From the cell containing the given text, extract its center point as [x, y] coordinate. 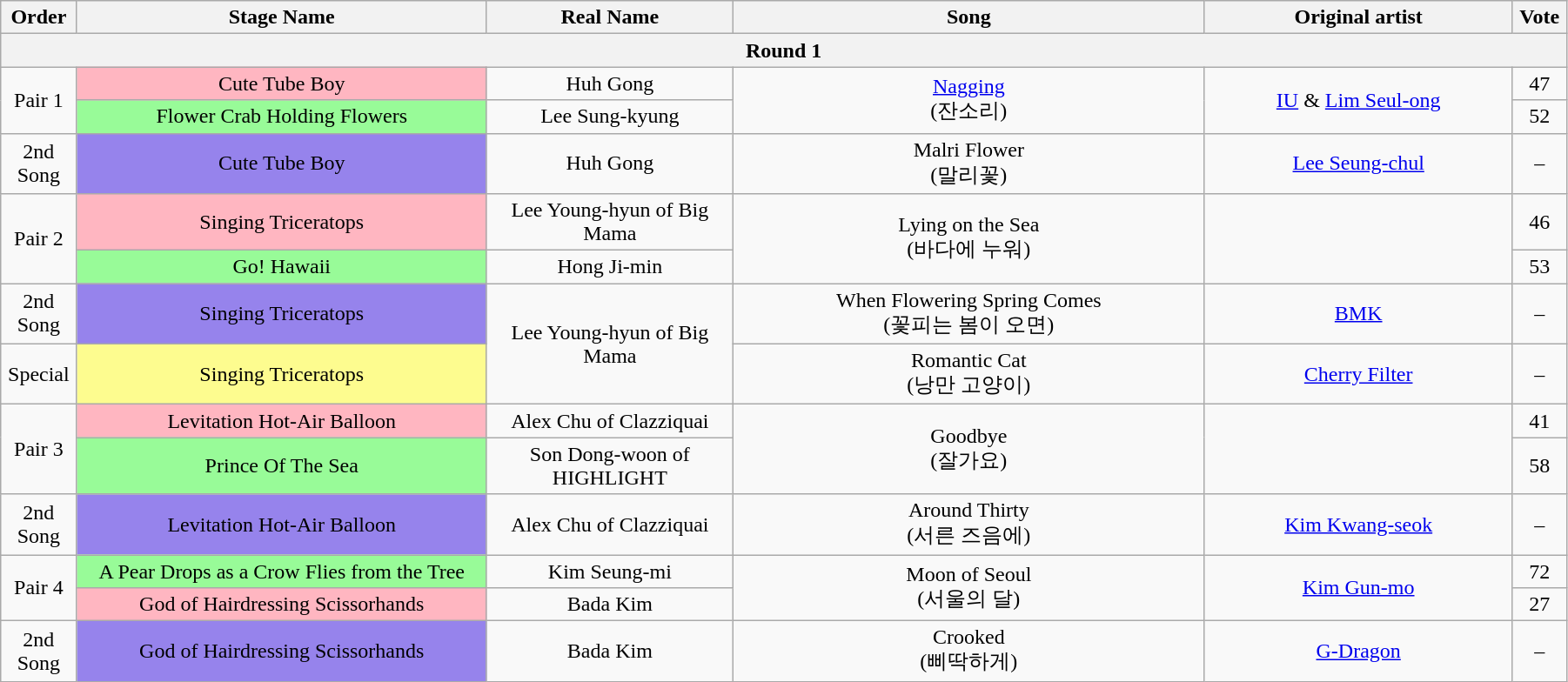
Kim Kwang-seok [1358, 525]
Lee Seung-chul [1358, 164]
52 [1539, 117]
27 [1539, 605]
Prince Of The Sea [282, 466]
G-Dragon [1358, 652]
Pair 2 [38, 238]
Malri Flower(말리꽃) [968, 164]
Lee Sung-kyung [609, 117]
Song [968, 17]
When Flowering Spring Comes(꽃피는 봄이 오면) [968, 314]
53 [1539, 267]
Pair 3 [38, 449]
Real Name [609, 17]
Kim Seung-mi [609, 572]
Go! Hawaii [282, 267]
Lying on the Sea(바다에 누워) [968, 238]
Hong Ji-min [609, 267]
Goodbye(잘가요) [968, 449]
A Pear Drops as a Crow Flies from the Tree [282, 572]
IU & Lim Seul-ong [1358, 100]
Around Thirty(서른 즈음에) [968, 525]
Order [38, 17]
Nagging(잔소리) [968, 100]
58 [1539, 466]
Kim Gun-mo [1358, 588]
Flower Crab Holding Flowers [282, 117]
Original artist [1358, 17]
Moon of Seoul(서울의 달) [968, 588]
BMK [1358, 314]
41 [1539, 421]
72 [1539, 572]
Stage Name [282, 17]
47 [1539, 84]
Son Dong-woon of HIGHLIGHT [609, 466]
Pair 1 [38, 100]
Pair 4 [38, 588]
Cherry Filter [1358, 374]
Romantic Cat(낭만 고양이) [968, 374]
Vote [1539, 17]
Special [38, 374]
46 [1539, 223]
Round 1 [784, 50]
Crooked(삐딱하게) [968, 652]
